Return the (x, y) coordinate for the center point of the cell that contains the specified text.  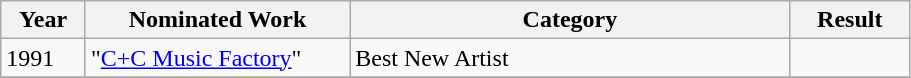
Best New Artist (570, 58)
Nominated Work (217, 20)
Result (850, 20)
1991 (44, 58)
"C+C Music Factory" (217, 58)
Year (44, 20)
Category (570, 20)
